Extract the (X, Y) coordinate from the center of the cell holding the provided text.  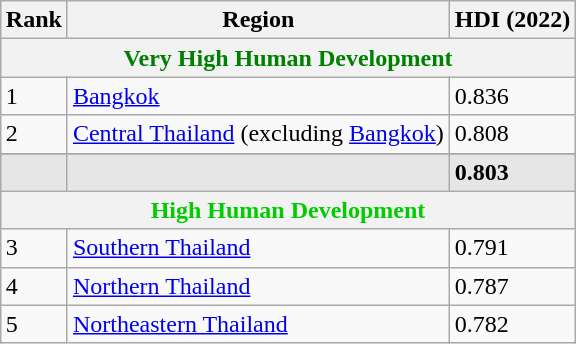
1 (34, 96)
Region (258, 20)
0.787 (512, 286)
2 (34, 134)
0.791 (512, 248)
Central Thailand (excluding Bangkok) (258, 134)
Rank (34, 20)
Northern Thailand (258, 286)
Southern Thailand (258, 248)
0.836 (512, 96)
Northeastern Thailand (258, 324)
0.782 (512, 324)
4 (34, 286)
High Human Development (288, 210)
3 (34, 248)
Bangkok (258, 96)
5 (34, 324)
0.803 (512, 172)
Very High Human Development (288, 58)
HDI (2022) (512, 20)
0.808 (512, 134)
